Pinpoint the cell where the given text exists, returning its [x, y] midpoint coordinate. 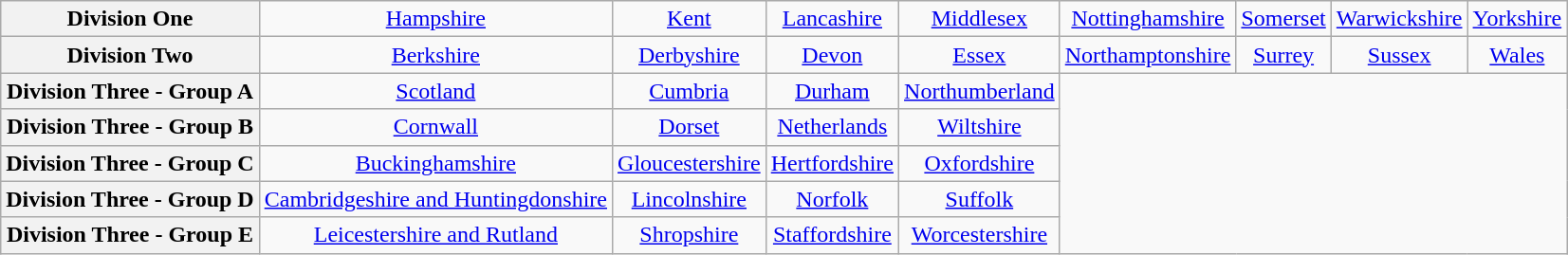
Essex [980, 55]
Oxfordshire [980, 163]
Staffordshire [832, 235]
Buckinghamshire [435, 163]
Cambridgeshire and Huntingdonshire [435, 199]
Division Three - Group B [130, 127]
Warwickshire [1399, 19]
Division Three - Group D [130, 199]
Yorkshire [1518, 19]
Berkshire [435, 55]
Durham [832, 91]
Somerset [1283, 19]
Lincolnshire [690, 199]
Hampshire [435, 19]
Wiltshire [980, 127]
Surrey [1283, 55]
Division Three - Group C [130, 163]
Division Three - Group A [130, 91]
Division One [130, 19]
Nottinghamshire [1148, 19]
Lancashire [832, 19]
Division Three - Group E [130, 235]
Cumbria [690, 91]
Middlesex [980, 19]
Suffolk [980, 199]
Dorset [690, 127]
Division Two [130, 55]
Hertfordshire [832, 163]
Shropshire [690, 235]
Sussex [1399, 55]
Wales [1518, 55]
Netherlands [832, 127]
Northumberland [980, 91]
Derbyshire [690, 55]
Leicestershire and Rutland [435, 235]
Gloucestershire [690, 163]
Scotland [435, 91]
Cornwall [435, 127]
Norfolk [832, 199]
Kent [690, 19]
Northamptonshire [1148, 55]
Worcestershire [980, 235]
Devon [832, 55]
